Find where the given text appears and provide that cell's center as (X, Y) coordinate. 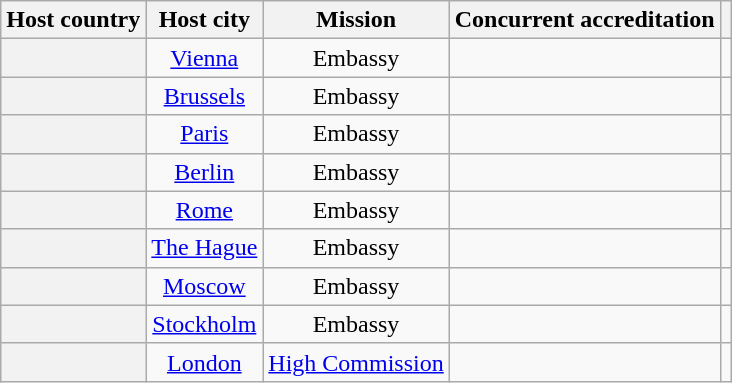
Stockholm (204, 324)
Paris (204, 134)
Host city (204, 20)
Berlin (204, 172)
Vienna (204, 58)
Host country (74, 20)
High Commission (356, 362)
Rome (204, 210)
Moscow (204, 286)
London (204, 362)
Concurrent accreditation (584, 20)
Mission (356, 20)
Brussels (204, 96)
The Hague (204, 248)
